Locate the cell with the specified text and output its (x, y) center coordinate. 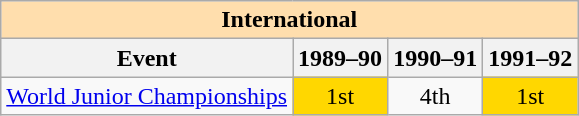
4th (436, 96)
1989–90 (340, 58)
International (290, 20)
1991–92 (530, 58)
Event (147, 58)
1990–91 (436, 58)
World Junior Championships (147, 96)
